Find where the given text appears and provide that cell's center as [X, Y] coordinate. 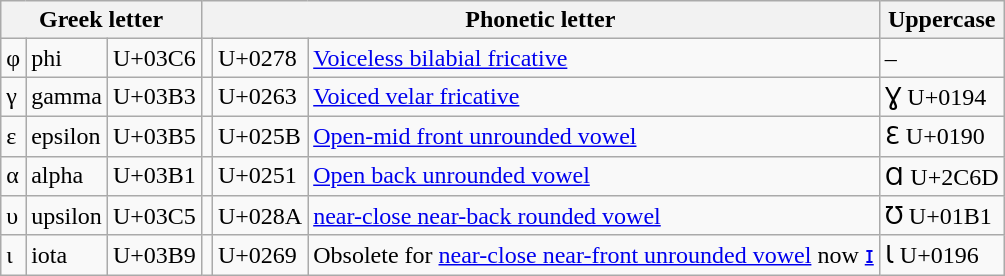
near-close near-back rounded vowel [594, 216]
φ [14, 58]
– [942, 58]
iota [67, 255]
U+0263 [260, 97]
upsilon [67, 216]
epsilon [67, 136]
U+03C5 [154, 216]
U+03C6 [154, 58]
U+025B [260, 136]
U+03B5 [154, 136]
γ [14, 97]
phi [67, 58]
α [14, 176]
alpha [67, 176]
Ɩ U+0196 [942, 255]
U+03B9 [154, 255]
U+0278 [260, 58]
U+028A [260, 216]
U+03B1 [154, 176]
Voiceless bilabial fricative [594, 58]
ι [14, 255]
Uppercase [942, 20]
U+0269 [260, 255]
Ɣ U+0194 [942, 97]
Voiced velar fricative [594, 97]
Ʊ U+01B1 [942, 216]
U+0251 [260, 176]
Greek letter [102, 20]
Phonetic letter [540, 20]
Open back unrounded vowel [594, 176]
Ɑ U+2C6D [942, 176]
U+03B3 [154, 97]
ε [14, 136]
gamma [67, 97]
Open-mid front unrounded vowel [594, 136]
υ [14, 216]
Obsolete for near-close near-front unrounded vowel now ɪ [594, 255]
Ɛ U+0190 [942, 136]
